Output the (X, Y) coordinate of the center of the cell containing the given text.  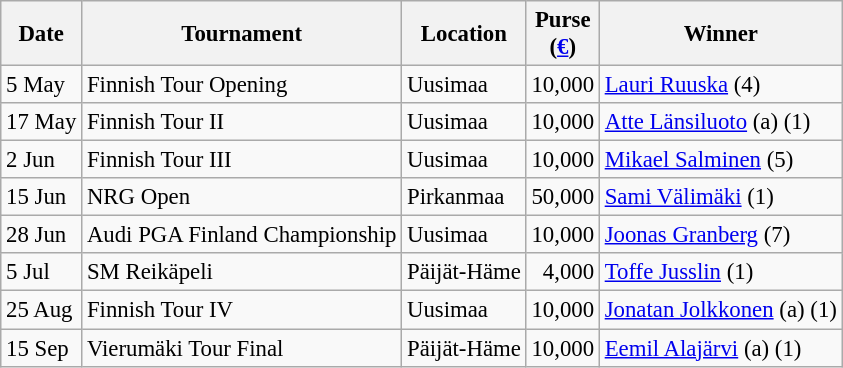
28 Jun (42, 235)
Finnish Tour Opening (242, 85)
Joonas Granberg (7) (720, 235)
Vierumäki Tour Final (242, 348)
Eemil Alajärvi (a) (1) (720, 348)
15 Sep (42, 348)
Jonatan Jolkkonen (a) (1) (720, 310)
Location (464, 34)
Finnish Tour II (242, 122)
Sami Välimäki (1) (720, 197)
Mikael Salminen (5) (720, 160)
50,000 (562, 197)
5 May (42, 85)
15 Jun (42, 197)
4,000 (562, 273)
Tournament (242, 34)
Atte Länsiluoto (a) (1) (720, 122)
Date (42, 34)
5 Jul (42, 273)
Audi PGA Finland Championship (242, 235)
Pirkanmaa (464, 197)
Toffe Jusslin (1) (720, 273)
Purse(€) (562, 34)
Lauri Ruuska (4) (720, 85)
SM Reikäpeli (242, 273)
Finnish Tour III (242, 160)
2 Jun (42, 160)
Winner (720, 34)
25 Aug (42, 310)
NRG Open (242, 197)
17 May (42, 122)
Finnish Tour IV (242, 310)
